Locate the cell with the specified text and output its [X, Y] center coordinate. 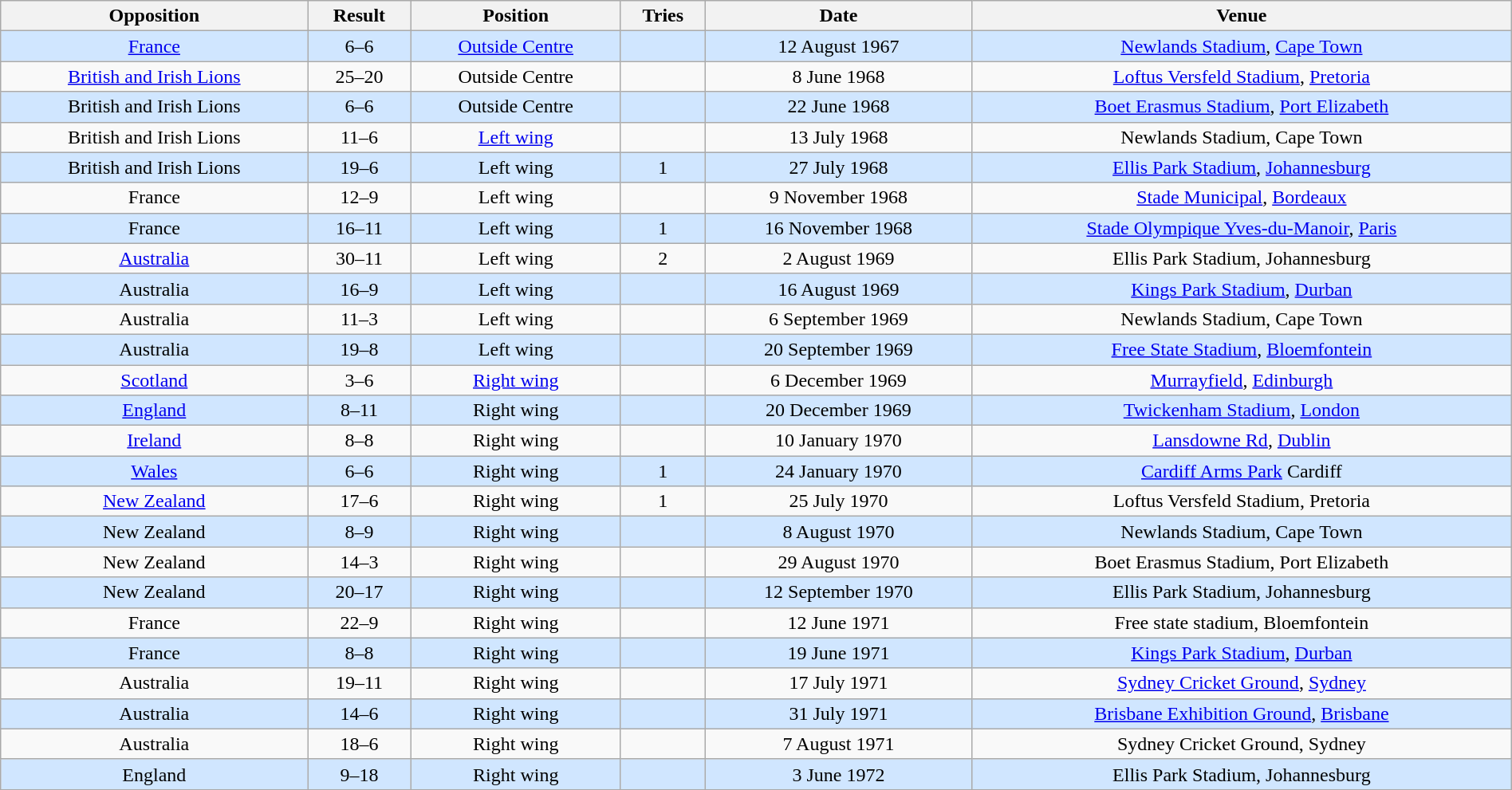
13 July 1968 [838, 137]
19–11 [359, 683]
Result [359, 16]
3–6 [359, 380]
Lansdowne Rd, Dublin [1242, 441]
10 January 1970 [838, 441]
31 July 1971 [838, 713]
27 July 1968 [838, 167]
11–3 [359, 319]
16 November 1968 [838, 228]
Stade Municipal, Bordeaux [1242, 198]
19–8 [359, 349]
2 [663, 258]
8 June 1968 [838, 77]
12 June 1971 [838, 623]
9 November 1968 [838, 198]
Free State Stadium, Bloemfontein [1242, 349]
Free state stadium, Bloemfontein [1242, 623]
12 August 1967 [838, 46]
Opposition [155, 16]
11–6 [359, 137]
12 September 1970 [838, 592]
16–9 [359, 289]
8–9 [359, 532]
25–20 [359, 77]
7 August 1971 [838, 744]
Ireland [155, 441]
Stade Olympique Yves-du-Manoir, Paris [1242, 228]
22–9 [359, 623]
14–3 [359, 562]
Date [838, 16]
Venue [1242, 16]
17 July 1971 [838, 683]
20–17 [359, 592]
Tries [663, 16]
12–9 [359, 198]
22 June 1968 [838, 107]
20 September 1969 [838, 349]
Wales [155, 471]
3 June 1972 [838, 774]
Brisbane Exhibition Ground, Brisbane [1242, 713]
17–6 [359, 501]
16–11 [359, 228]
20 December 1969 [838, 411]
18–6 [359, 744]
8–11 [359, 411]
8 August 1970 [838, 532]
6 September 1969 [838, 319]
14–6 [359, 713]
9–18 [359, 774]
Position [515, 16]
30–11 [359, 258]
Twickenham Stadium, London [1242, 411]
19–6 [359, 167]
2 August 1969 [838, 258]
6 December 1969 [838, 380]
Scotland [155, 380]
Cardiff Arms Park Cardiff [1242, 471]
29 August 1970 [838, 562]
16 August 1969 [838, 289]
Murrayfield, Edinburgh [1242, 380]
19 June 1971 [838, 653]
24 January 1970 [838, 471]
25 July 1970 [838, 501]
